Identify which cell holds the provided text, then report its (X, Y) central coordinate. 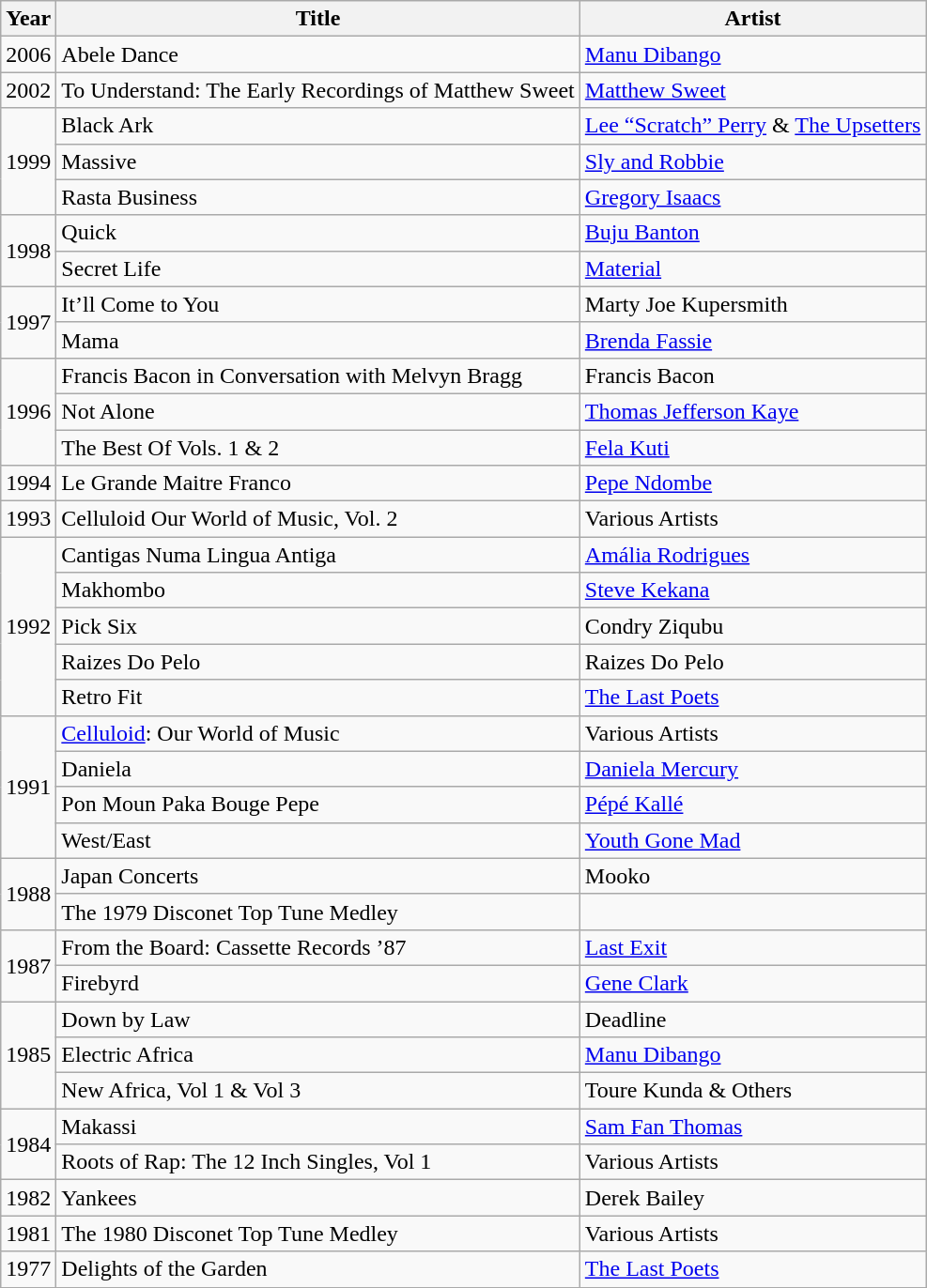
Le Grande Maitre Franco (317, 483)
Daniela (317, 769)
Pepe Ndombe (752, 483)
Sam Fan Thomas (752, 1127)
Makassi (317, 1127)
Delights of the Garden (317, 1269)
1985 (28, 1054)
Title (317, 19)
Secret Life (317, 268)
It’ll Come to You (317, 304)
Pépé Kallé (752, 805)
Artist (752, 19)
Thomas Jefferson Kaye (752, 411)
Japan Concerts (317, 876)
1991 (28, 787)
Year (28, 19)
Cantigas Numa Lingua Antiga (317, 555)
Fela Kuti (752, 448)
Pick Six (317, 626)
Condry Ziqubu (752, 626)
1977 (28, 1269)
Quick (317, 233)
Buju Banton (752, 233)
Black Ark (317, 126)
Toure Kunda & Others (752, 1091)
Lee “Scratch” Perry & The Upsetters (752, 126)
To Understand: The Early Recordings of Matthew Sweet (317, 90)
Firebyrd (317, 983)
Electric Africa (317, 1055)
Down by Law (317, 1019)
Steve Kekana (752, 590)
Celluloid: Our World of Music (317, 733)
Celluloid Our World of Music, Vol. 2 (317, 519)
Deadline (752, 1019)
Not Alone (317, 411)
1997 (28, 322)
1992 (28, 626)
1987 (28, 965)
Material (752, 268)
1981 (28, 1234)
Gene Clark (752, 983)
2002 (28, 90)
2006 (28, 54)
Daniela Mercury (752, 769)
The 1979 Disconet Top Tune Medley (317, 912)
Francis Bacon in Conversation with Melvyn Bragg (317, 376)
1998 (28, 251)
Abele Dance (317, 54)
Brenda Fassie (752, 340)
Mooko (752, 876)
From the Board: Cassette Records ’87 (317, 947)
1988 (28, 894)
Roots of Rap: The 12 Inch Singles, Vol 1 (317, 1162)
Derek Bailey (752, 1198)
1994 (28, 483)
Mama (317, 340)
1993 (28, 519)
New Africa, Vol 1 & Vol 3 (317, 1091)
Rasta Business (317, 197)
Matthew Sweet (752, 90)
Gregory Isaacs (752, 197)
Makhombo (317, 590)
Francis Bacon (752, 376)
Retro Fit (317, 698)
1996 (28, 411)
1982 (28, 1198)
1999 (28, 161)
1984 (28, 1144)
Amália Rodrigues (752, 555)
Marty Joe Kupersmith (752, 304)
The Best Of Vols. 1 & 2 (317, 448)
West/East (317, 840)
Sly and Robbie (752, 161)
The 1980 Disconet Top Tune Medley (317, 1234)
Pon Moun Paka Bouge Pepe (317, 805)
Youth Gone Mad (752, 840)
Massive (317, 161)
Yankees (317, 1198)
Last Exit (752, 947)
